Identify which cell holds the provided text, then report its (x, y) central coordinate. 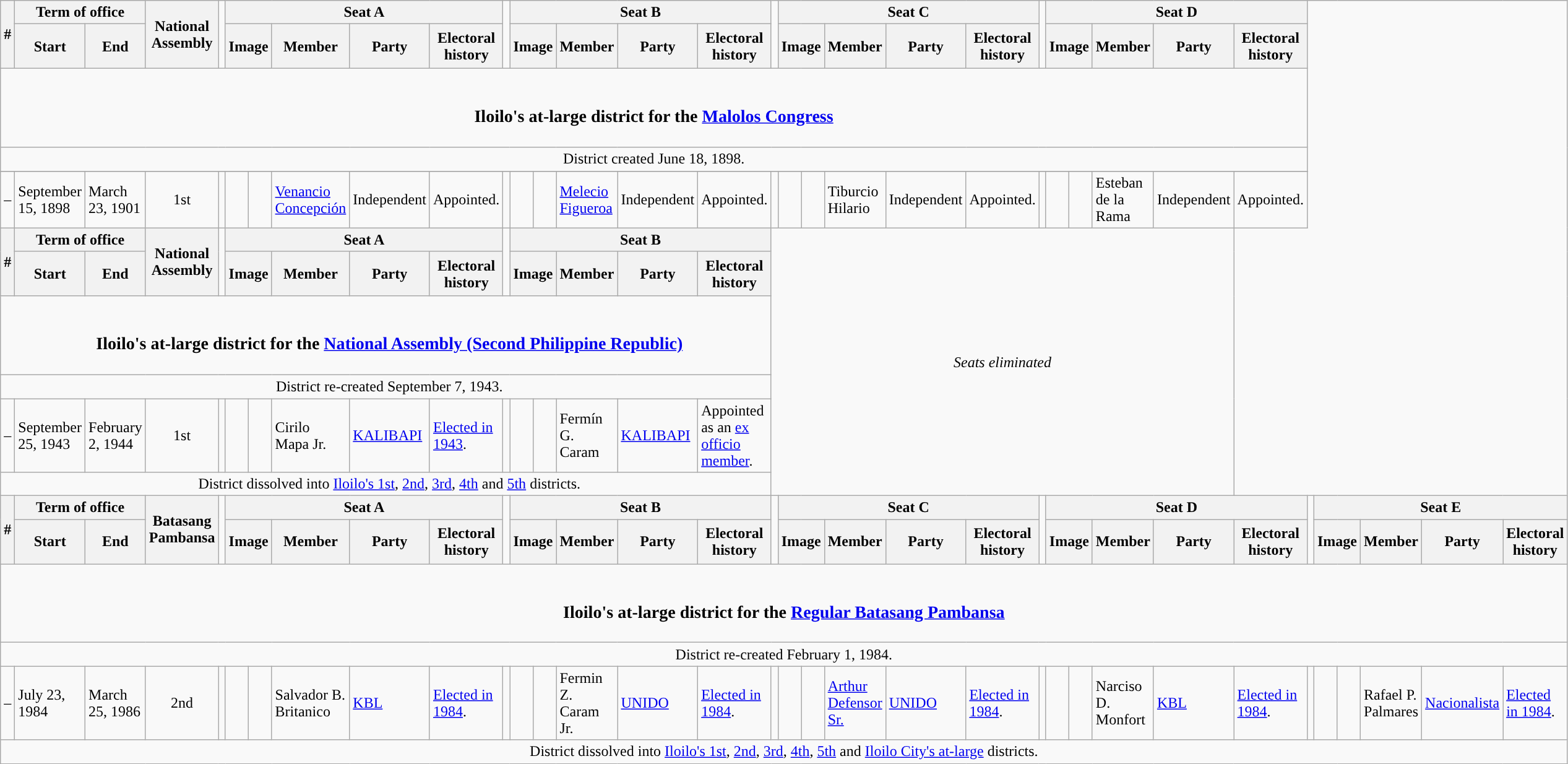
BatasangPambansa (182, 530)
Salvador B. Britanico (311, 703)
District dissolved into Iloilo's 1st, 2nd, 3rd, 4th, 5th and Iloilo City's at-large districts. (784, 752)
District re-created February 1, 1984. (784, 654)
District re-created September 7, 1943. (389, 386)
Nacionalista (1463, 703)
Arthur Defensor Sr. (855, 703)
District dissolved into Iloilo's 1st, 2nd, 3rd, 4th and 5th districts. (389, 484)
Iloilo's at-large district for the National Assembly (Second Philippine Republic) (389, 336)
Esteban de la Rama (1122, 199)
Tiburcio Hilario (855, 199)
Seat E (1441, 508)
Fermin Z. Caram Jr. (587, 703)
Fermín G. Caram (587, 436)
Appointed as an ex officio member. (734, 436)
Melecio Figueroa (587, 199)
Iloilo's at-large district for the Regular Batasang Pambansa (784, 603)
2nd (182, 703)
Venancio Concepción (311, 199)
July 23, 1984 (50, 703)
March 25, 1986 (116, 703)
District created June 18, 1898. (654, 159)
Elected in 1943. (466, 436)
February 2, 1944 (116, 436)
March 23, 1901 (116, 199)
Seats eliminated (1002, 362)
Iloilo's at-large district for the Malolos Congress (654, 108)
Cirilo Mapa Jr. (311, 436)
September 25, 1943 (50, 436)
Narciso D. Monfort (1122, 703)
September 15, 1898 (50, 199)
Rafael P. Palmares (1391, 703)
